Identify which cell holds the provided text, then report its (x, y) central coordinate. 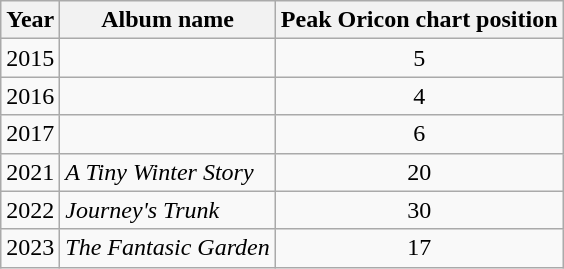
4 (419, 96)
30 (419, 210)
5 (419, 58)
2023 (30, 248)
20 (419, 172)
2016 (30, 96)
6 (419, 134)
2015 (30, 58)
Peak Oricon chart position (419, 20)
2022 (30, 210)
Year (30, 20)
2017 (30, 134)
A Tiny Winter Story (168, 172)
Album name (168, 20)
2021 (30, 172)
Journey's Trunk (168, 210)
The Fantasic Garden (168, 248)
17 (419, 248)
